Return [x, y] of the center of cell containing provided text 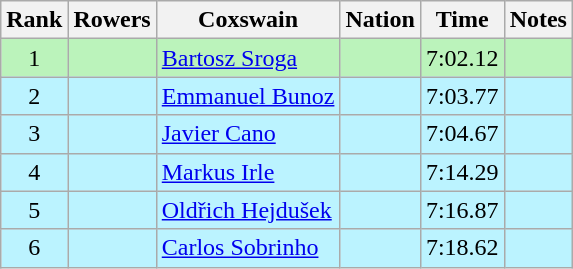
7:14.29 [462, 172]
Notes [538, 20]
5 [34, 210]
7:04.67 [462, 134]
7:02.12 [462, 58]
Oldřich Hejdušek [248, 210]
Rank [34, 20]
7:18.62 [462, 248]
1 [34, 58]
Rowers [112, 20]
6 [34, 248]
Coxswain [248, 20]
Emmanuel Bunoz [248, 96]
Bartosz Sroga [248, 58]
Nation [380, 20]
7:03.77 [462, 96]
Markus Irle [248, 172]
Javier Cano [248, 134]
3 [34, 134]
Time [462, 20]
4 [34, 172]
Carlos Sobrinho [248, 248]
2 [34, 96]
7:16.87 [462, 210]
